Pinpoint the cell where the given text exists, returning its [X, Y] midpoint coordinate. 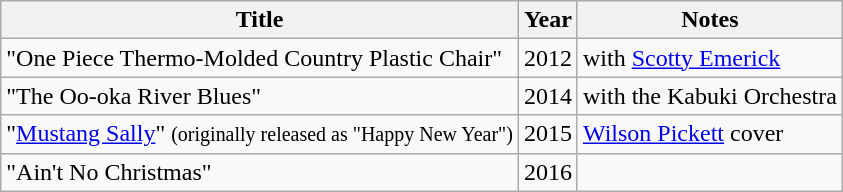
with the Kabuki Orchestra [710, 96]
"Ain't No Christmas" [260, 172]
2012 [548, 58]
Notes [710, 20]
2016 [548, 172]
with Scotty Emerick [710, 58]
Wilson Pickett cover [710, 134]
Year [548, 20]
"One Piece Thermo-Molded Country Plastic Chair" [260, 58]
2014 [548, 96]
"Mustang Sally" (originally released as "Happy New Year") [260, 134]
Title [260, 20]
"The Oo-oka River Blues" [260, 96]
2015 [548, 134]
